Output the (X, Y) coordinate of the center of the cell containing the given text.  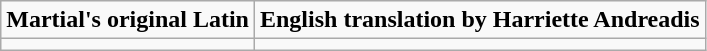
English translation by Harriette Andreadis (480, 20)
Martial's original Latin (128, 20)
